Return [X, Y] of the center of cell containing provided text 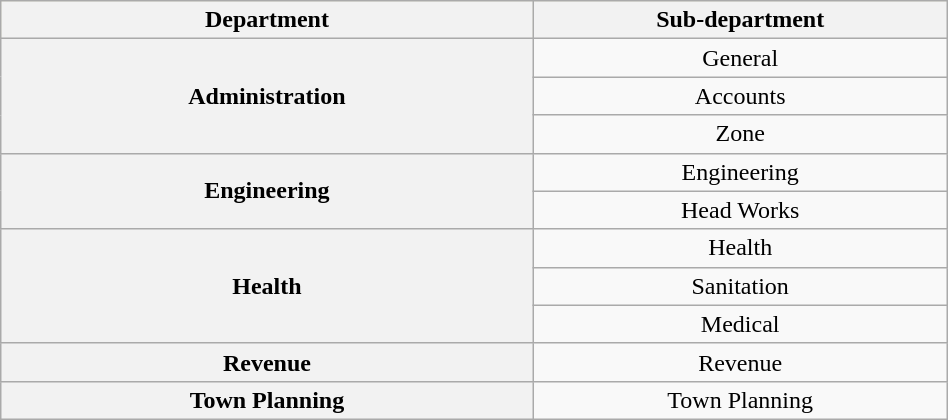
Department [267, 20]
Accounts [740, 96]
Sub-department [740, 20]
Administration [267, 96]
Medical [740, 324]
Zone [740, 134]
Sanitation [740, 286]
General [740, 58]
Head Works [740, 210]
